Scan for the cell matching the given text and deliver its [X, Y] coordinate at center. 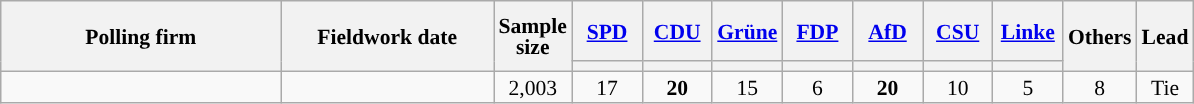
CDU [677, 31]
5 [1028, 86]
8 [1100, 86]
SPD [607, 31]
Polling firm [141, 36]
CSU [958, 31]
Lead [1166, 36]
6 [817, 86]
Fieldwork date [388, 36]
Linke [1028, 31]
FDP [817, 31]
10 [958, 86]
AfD [887, 31]
Tie [1166, 86]
15 [747, 86]
Grüne [747, 31]
Others [1100, 36]
2,003 [533, 86]
Samplesize [533, 36]
17 [607, 86]
